Provide the (X, Y) coordinate of the cell's center where the given text is located.  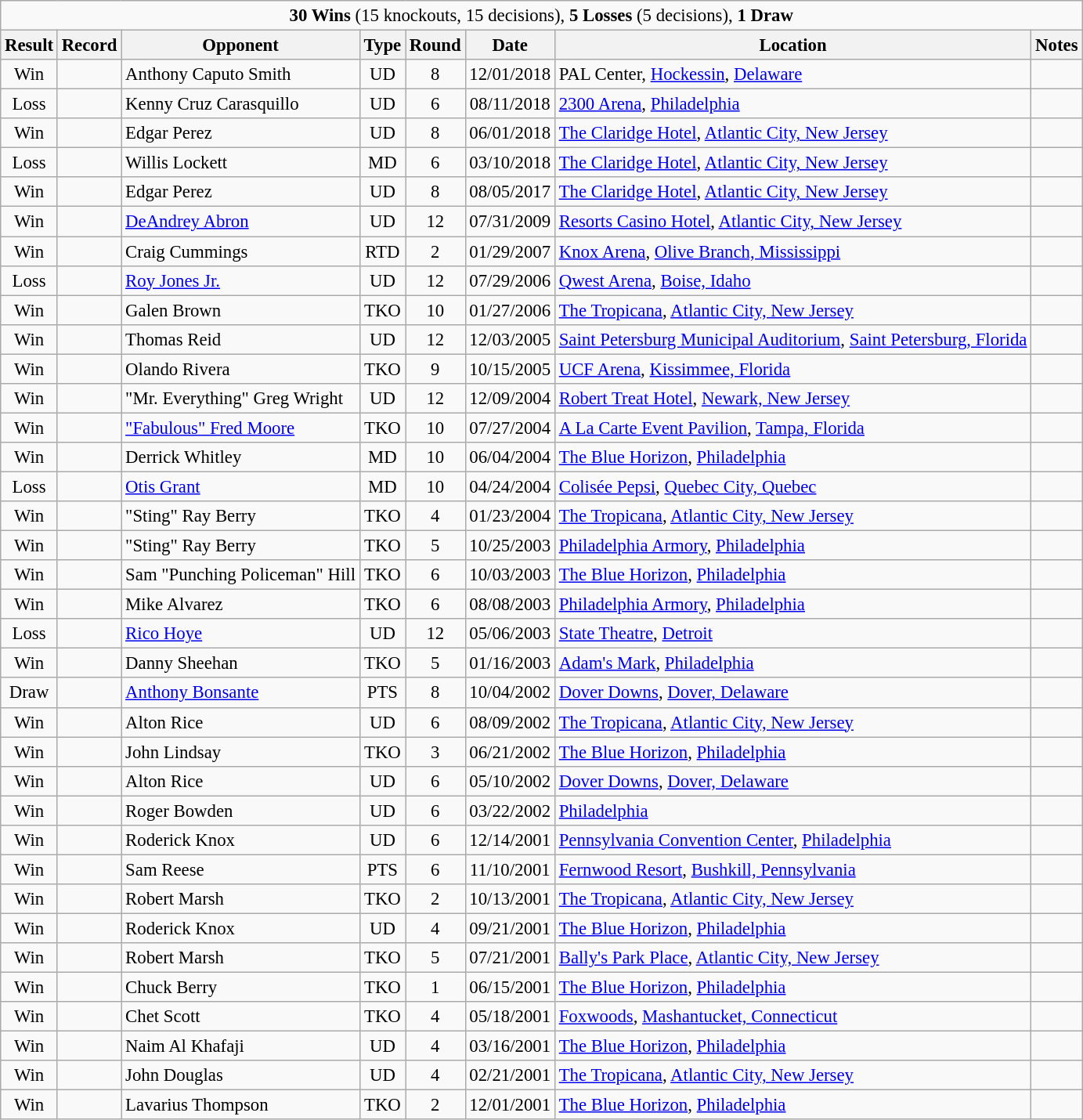
2300 Arena, Philadelphia (792, 104)
07/21/2001 (510, 958)
Mike Alvarez (240, 605)
Opponent (240, 45)
03/16/2001 (510, 1046)
07/27/2004 (510, 428)
Anthony Caputo Smith (240, 74)
03/22/2002 (510, 811)
11/10/2001 (510, 869)
John Douglas (240, 1075)
Roger Bowden (240, 811)
Bally's Park Place, Atlantic City, New Jersey (792, 958)
Chet Scott (240, 1017)
Kenny Cruz Carasquillo (240, 104)
Fernwood Resort, Bushkill, Pennsylvania (792, 869)
10/25/2003 (510, 546)
Saint Petersburg Municipal Auditorium, Saint Petersburg, Florida (792, 339)
Type (382, 45)
Galen Brown (240, 310)
Robert Treat Hotel, Newark, New Jersey (792, 399)
Willis Lockett (240, 163)
12/09/2004 (510, 399)
Record (89, 45)
01/27/2006 (510, 310)
Date (510, 45)
DeAndrey Abron (240, 222)
04/24/2004 (510, 486)
01/29/2007 (510, 251)
"Mr. Everything" Greg Wright (240, 399)
08/11/2018 (510, 104)
06/21/2002 (510, 752)
12/01/2001 (510, 1105)
Qwest Arena, Boise, Idaho (792, 280)
Pennsylvania Convention Center, Philadelphia (792, 840)
Danny Sheehan (240, 663)
Rico Hoye (240, 634)
01/23/2004 (510, 516)
Location (792, 45)
"Fabulous" Fred Moore (240, 428)
Chuck Berry (240, 988)
Philadelphia (792, 811)
RTD (382, 251)
A La Carte Event Pavilion, Tampa, Florida (792, 428)
05/10/2002 (510, 781)
Thomas Reid (240, 339)
Notes (1057, 45)
09/21/2001 (510, 928)
PAL Center, Hockessin, Delaware (792, 74)
Anthony Bonsante (240, 693)
10/04/2002 (510, 693)
10/03/2003 (510, 575)
07/29/2006 (510, 280)
Derrick Whitley (240, 457)
Adam's Mark, Philadelphia (792, 663)
12/03/2005 (510, 339)
08/08/2003 (510, 605)
Sam "Punching Policeman" Hill (240, 575)
Knox Arena, Olive Branch, Mississippi (792, 251)
02/21/2001 (510, 1075)
John Lindsay (240, 752)
Foxwoods, Mashantucket, Connecticut (792, 1017)
Round (435, 45)
12/14/2001 (510, 840)
05/18/2001 (510, 1017)
State Theatre, Detroit (792, 634)
Otis Grant (240, 486)
Lavarius Thompson (240, 1105)
03/10/2018 (510, 163)
Result (30, 45)
Resorts Casino Hotel, Atlantic City, New Jersey (792, 222)
1 (435, 988)
3 (435, 752)
9 (435, 369)
Colisée Pepsi, Quebec City, Quebec (792, 486)
10/13/2001 (510, 899)
10/15/2005 (510, 369)
08/09/2002 (510, 722)
12/01/2018 (510, 74)
06/15/2001 (510, 988)
01/16/2003 (510, 663)
UCF Arena, Kissimmee, Florida (792, 369)
Sam Reese (240, 869)
Draw (30, 693)
Roy Jones Jr. (240, 280)
Olando Rivera (240, 369)
30 Wins (15 knockouts, 15 decisions), 5 Losses (5 decisions), 1 Draw (542, 16)
06/04/2004 (510, 457)
07/31/2009 (510, 222)
Naim Al Khafaji (240, 1046)
Craig Cummings (240, 251)
05/06/2003 (510, 634)
06/01/2018 (510, 133)
08/05/2017 (510, 192)
